From the cell containing the given text, extract its center point as [X, Y] coordinate. 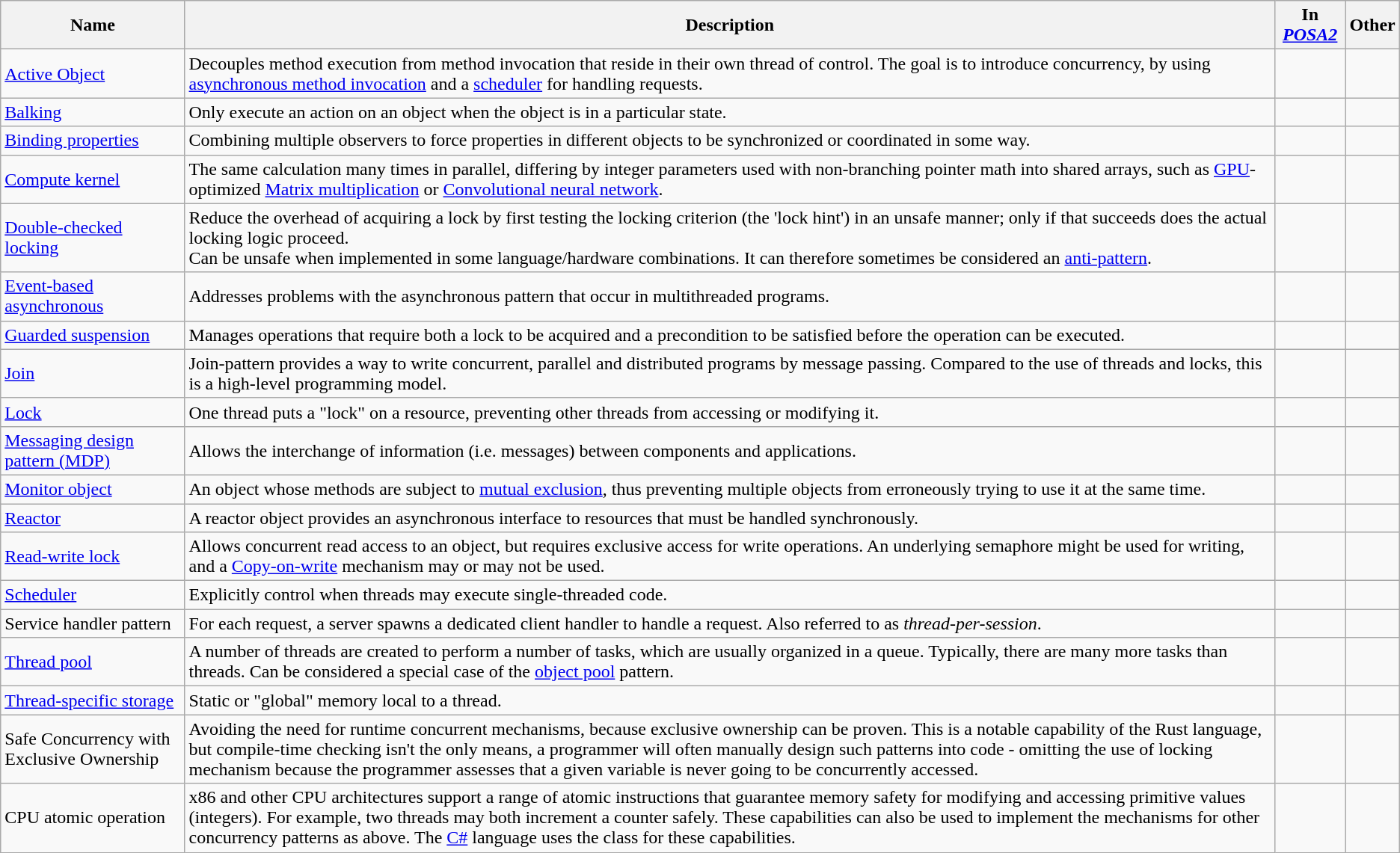
Service handler pattern [93, 623]
Reactor [93, 518]
Description [730, 25]
Balking [93, 112]
For each request, a server spawns a dedicated client handler to handle a request. Also referred to as thread-per-session. [730, 623]
Lock [93, 412]
Only execute an action on an object when the object is in a particular state. [730, 112]
Read-write lock [93, 556]
Join [93, 374]
Thread-specific storage [93, 700]
A reactor object provides an asynchronous interface to resources that must be handled synchronously. [730, 518]
An object whose methods are subject to mutual exclusion, thus preventing multiple objects from erroneously trying to use it at the same time. [730, 489]
Event-based asynchronous [93, 296]
Scheduler [93, 595]
Guarded suspension [93, 335]
One thread puts a "lock" on a resource, preventing other threads from accessing or modifying it. [730, 412]
Active Object [93, 73]
Double-checked locking [93, 238]
Explicitly control when threads may execute single-threaded code. [730, 595]
Messaging design pattern (MDP) [93, 450]
In POSA2 [1310, 25]
CPU atomic operation [93, 818]
Combining multiple observers to force properties in different objects to be synchronized or coordinated in some way. [730, 141]
Other [1372, 25]
Addresses problems with the asynchronous pattern that occur in multithreaded programs. [730, 296]
Allows the interchange of information (i.e. messages) between components and applications. [730, 450]
Name [93, 25]
Manages operations that require both a lock to be acquired and a precondition to be satisfied before the operation can be executed. [730, 335]
Static or "global" memory local to a thread. [730, 700]
Safe Concurrency with Exclusive Ownership [93, 749]
Binding properties [93, 141]
Compute kernel [93, 179]
Thread pool [93, 662]
Monitor object [93, 489]
